Locate the cell with the specified text and output its [x, y] center coordinate. 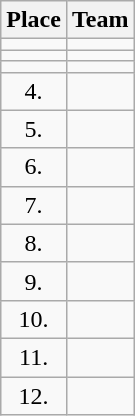
4. [34, 91]
12. [34, 395]
9. [34, 281]
5. [34, 129]
8. [34, 243]
10. [34, 319]
Place [34, 20]
7. [34, 205]
6. [34, 167]
11. [34, 357]
Team [100, 20]
